Capture the cell that displays the provided text and extract its (x, y) central coordinate. 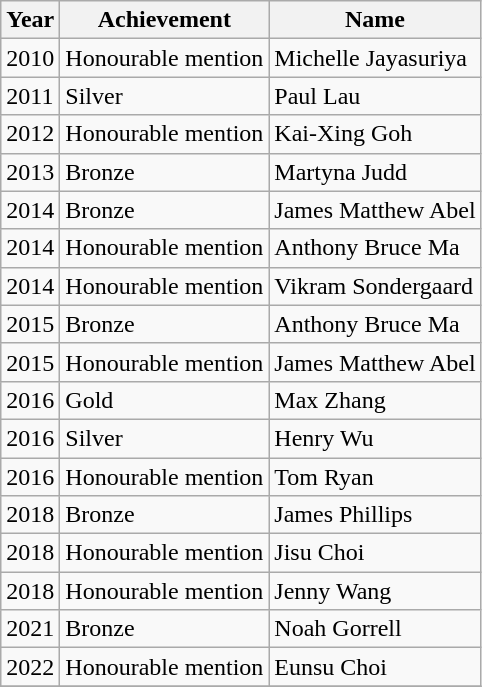
2011 (30, 96)
Martyna Judd (375, 172)
Paul Lau (375, 96)
Eunsu Choi (375, 667)
Henry Wu (375, 438)
Gold (164, 400)
Kai-Xing Goh (375, 134)
James Phillips (375, 515)
2022 (30, 667)
Tom Ryan (375, 477)
Max Zhang (375, 400)
Achievement (164, 20)
Name (375, 20)
2021 (30, 629)
2012 (30, 134)
Noah Gorrell (375, 629)
Michelle Jayasuriya (375, 58)
Jenny Wang (375, 591)
Year (30, 20)
2013 (30, 172)
2010 (30, 58)
Vikram Sondergaard (375, 286)
Jisu Choi (375, 553)
